Detect which cell encompasses the target text, then output its [X, Y] center coordinate. 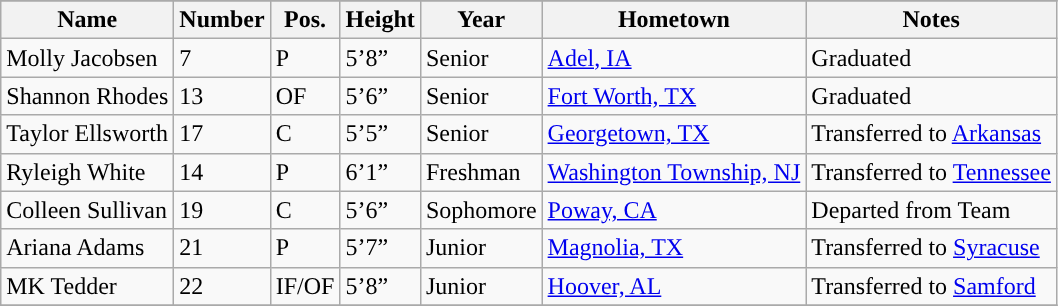
19 [222, 210]
21 [222, 248]
6’1” [380, 172]
Year [481, 20]
MK Tedder [88, 286]
IF/OF [305, 286]
Transferred to Syracuse [932, 248]
Freshman [481, 172]
Fort Worth, TX [674, 96]
Hoover, AL [674, 286]
Sophomore [481, 210]
Height [380, 20]
14 [222, 172]
Georgetown, TX [674, 134]
Washington Township, NJ [674, 172]
Adel, IA [674, 58]
Transferred to Samford [932, 286]
Hometown [674, 20]
Taylor Ellsworth [88, 134]
17 [222, 134]
OF [305, 96]
Molly Jacobsen [88, 58]
Name [88, 20]
Shannon Rhodes [88, 96]
Transferred to Tennessee [932, 172]
Ariana Adams [88, 248]
Transferred to Arkansas [932, 134]
Magnolia, TX [674, 248]
5’7” [380, 248]
13 [222, 96]
22 [222, 286]
Pos. [305, 20]
Number [222, 20]
Ryleigh White [88, 172]
7 [222, 58]
Departed from Team [932, 210]
Colleen Sullivan [88, 210]
Poway, CA [674, 210]
5’5” [380, 134]
Notes [932, 20]
